Locate the cell with the specified text and output its [X, Y] center coordinate. 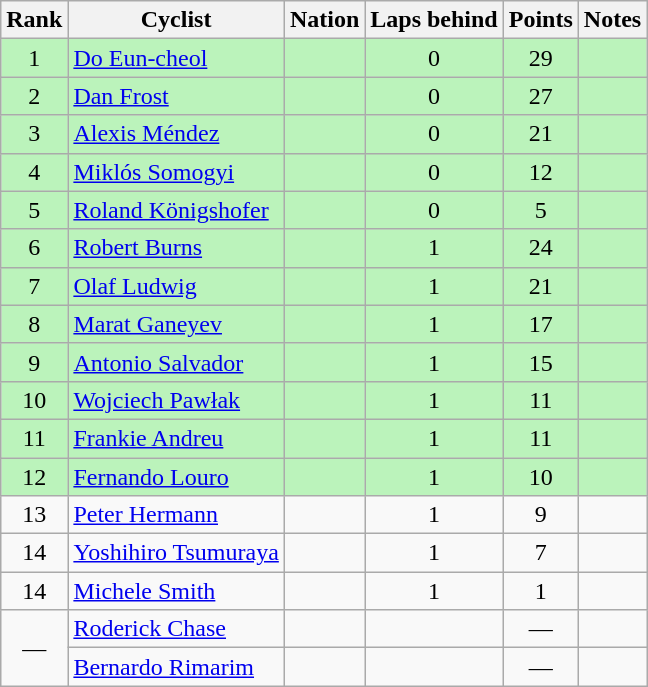
Roderick Chase [176, 629]
Miklós Somogyi [176, 172]
Notes [612, 20]
Yoshihiro Tsumuraya [176, 553]
15 [540, 362]
Do Eun-cheol [176, 58]
Fernando Louro [176, 477]
29 [540, 58]
Cyclist [176, 20]
27 [540, 96]
Robert Burns [176, 248]
Rank [34, 20]
Marat Ganeyev [176, 324]
6 [34, 248]
Antonio Salvador [176, 362]
17 [540, 324]
8 [34, 324]
Olaf Ludwig [176, 286]
24 [540, 248]
13 [34, 515]
Peter Hermann [176, 515]
Michele Smith [176, 591]
Frankie Andreu [176, 438]
Bernardo Rimarim [176, 667]
Nation [324, 20]
Roland Königshofer [176, 210]
Points [540, 20]
2 [34, 96]
Laps behind [434, 20]
3 [34, 134]
Alexis Méndez [176, 134]
Wojciech Pawłak [176, 400]
4 [34, 172]
Dan Frost [176, 96]
